For the text-containing cell, return its midpoint in (x, y) coordinate format. 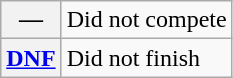
— (31, 20)
Did not finish (146, 58)
Did not compete (146, 20)
DNF (31, 58)
